Provide the (x, y) coordinate of the cell's center where the given text is located.  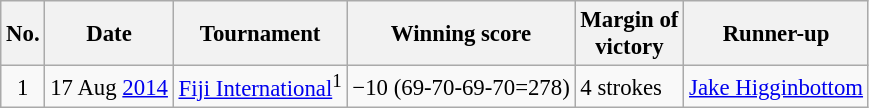
Tournament (260, 34)
No. (23, 34)
Winning score (461, 34)
Runner-up (776, 34)
4 strokes (630, 87)
−10 (69-70-69-70=278) (461, 87)
Date (109, 34)
Margin ofvictory (630, 34)
Jake Higginbottom (776, 87)
1 (23, 87)
17 Aug 2014 (109, 87)
Fiji International1 (260, 87)
